Search for the cell housing the specified text and yield its (X, Y) center coordinate. 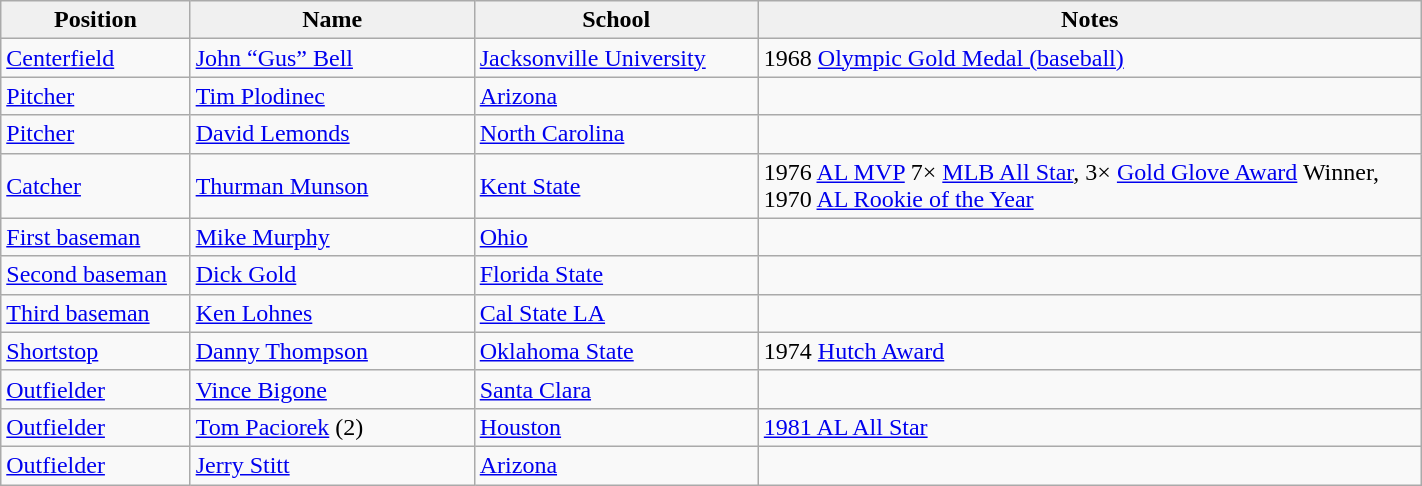
Position (96, 20)
Ken Lohnes (332, 313)
1976 AL MVP 7× MLB All Star, 3× Gold Glove Award Winner, 1970 AL Rookie of the Year (1090, 186)
David Lemonds (332, 134)
1981 AL All Star (1090, 427)
North Carolina (616, 134)
Name (332, 20)
Tom Paciorek (2) (332, 427)
1974 Hutch Award (1090, 351)
Third baseman (96, 313)
Notes (1090, 20)
Second baseman (96, 275)
Florida State (616, 275)
Oklahoma State (616, 351)
Vince Bigone (332, 389)
Houston (616, 427)
Kent State (616, 186)
Catcher (96, 186)
Danny Thompson (332, 351)
Shortstop (96, 351)
1968 Olympic Gold Medal (baseball) (1090, 58)
Jacksonville University (616, 58)
Centerfield (96, 58)
John “Gus” Bell (332, 58)
Thurman Munson (332, 186)
Cal State LA (616, 313)
Dick Gold (332, 275)
Mike Murphy (332, 237)
Tim Plodinec (332, 96)
School (616, 20)
Ohio (616, 237)
First baseman (96, 237)
Jerry Stitt (332, 465)
Santa Clara (616, 389)
